From the cell containing the given text, extract its center point as (x, y) coordinate. 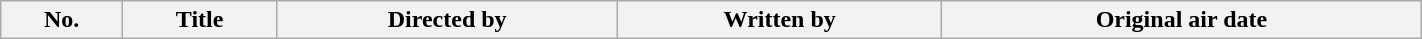
Directed by (448, 20)
No. (62, 20)
Original air date (1182, 20)
Title (200, 20)
Written by (780, 20)
